Detect which cell encompasses the target text, then output its [x, y] center coordinate. 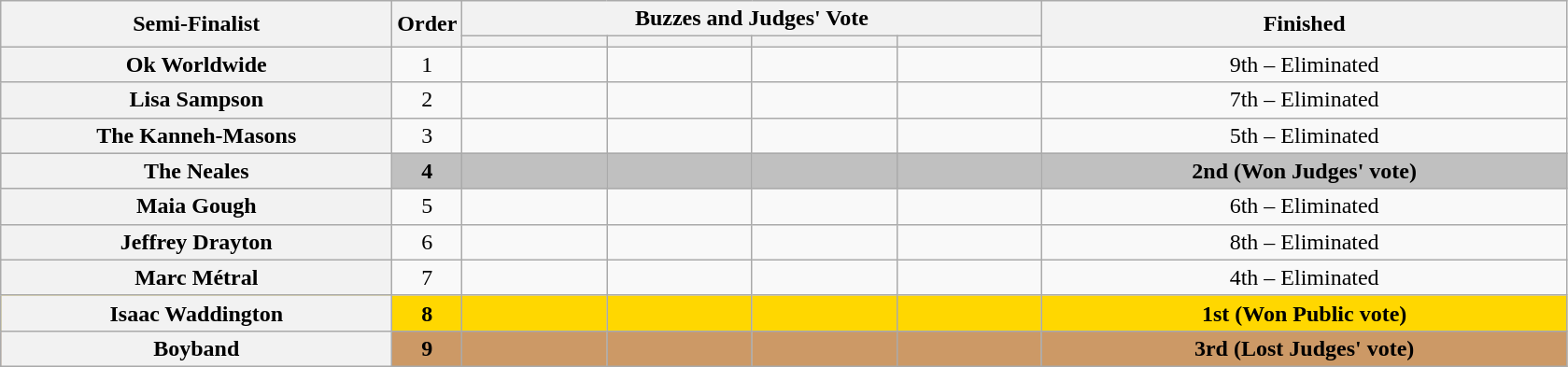
Boyband [196, 348]
7th – Eliminated [1304, 100]
7 [428, 277]
The Neales [196, 171]
4 [428, 171]
1 [428, 64]
Jeffrey Drayton [196, 242]
The Kanneh-Masons [196, 135]
2 [428, 100]
3 [428, 135]
3rd (Lost Judges' vote) [1304, 348]
Isaac Waddington [196, 313]
Lisa Sampson [196, 100]
2nd (Won Judges' vote) [1304, 171]
Order [428, 24]
5 [428, 206]
4th – Eliminated [1304, 277]
Maia Gough [196, 206]
Semi-Finalist [196, 24]
Ok Worldwide [196, 64]
Buzzes and Judges' Vote [752, 19]
9 [428, 348]
1st (Won Public vote) [1304, 313]
5th – Eliminated [1304, 135]
6th – Eliminated [1304, 206]
6 [428, 242]
8th – Eliminated [1304, 242]
Finished [1304, 24]
8 [428, 313]
9th – Eliminated [1304, 64]
Marc Métral [196, 277]
